Find where the given text appears and provide that cell's center as (X, Y) coordinate. 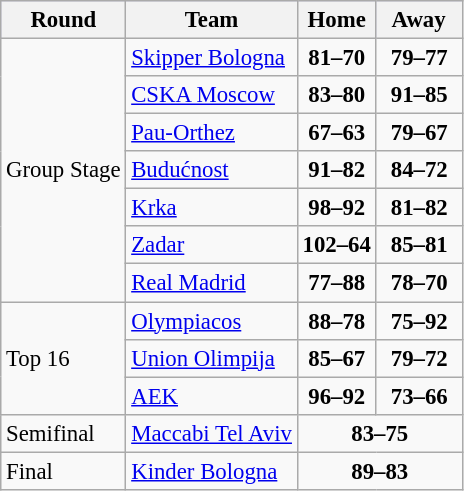
78–70 (419, 283)
83–80 (336, 95)
Skipper Bologna (212, 58)
91–85 (419, 95)
91–82 (336, 170)
Krka (212, 208)
79–77 (419, 58)
Union Olimpija (212, 358)
88–78 (336, 321)
75–92 (419, 321)
Semifinal (64, 433)
85–81 (419, 245)
81–70 (336, 58)
79–72 (419, 358)
Olympiacos (212, 321)
Maccabi Tel Aviv (212, 433)
Pau-Orthez (212, 133)
67–63 (336, 133)
102–64 (336, 245)
Group Stage (64, 170)
73–66 (419, 396)
81–82 (419, 208)
Home (336, 20)
84–72 (419, 170)
Real Madrid (212, 283)
96–92 (336, 396)
Top 16 (64, 358)
77–88 (336, 283)
98–92 (336, 208)
83–75 (380, 433)
Away (419, 20)
CSKA Moscow (212, 95)
89–83 (380, 471)
79–67 (419, 133)
85–67 (336, 358)
AEK (212, 396)
Zadar (212, 245)
Team (212, 20)
Final (64, 471)
Round (64, 20)
Kinder Bologna (212, 471)
Budućnost (212, 170)
